Determine the [x, y] coordinate at the center of the cell enclosing the given text.  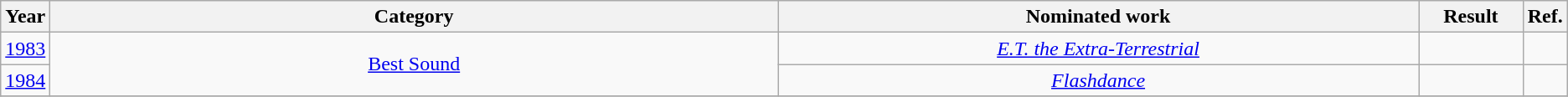
Nominated work [1097, 17]
1983 [25, 48]
1984 [25, 80]
Ref. [1545, 17]
Category [414, 17]
E.T. the Extra-Terrestrial [1097, 48]
Year [25, 17]
Best Sound [414, 64]
Flashdance [1097, 80]
Result [1471, 17]
